Return the [X, Y] coordinate for the center point of the cell that contains the specified text.  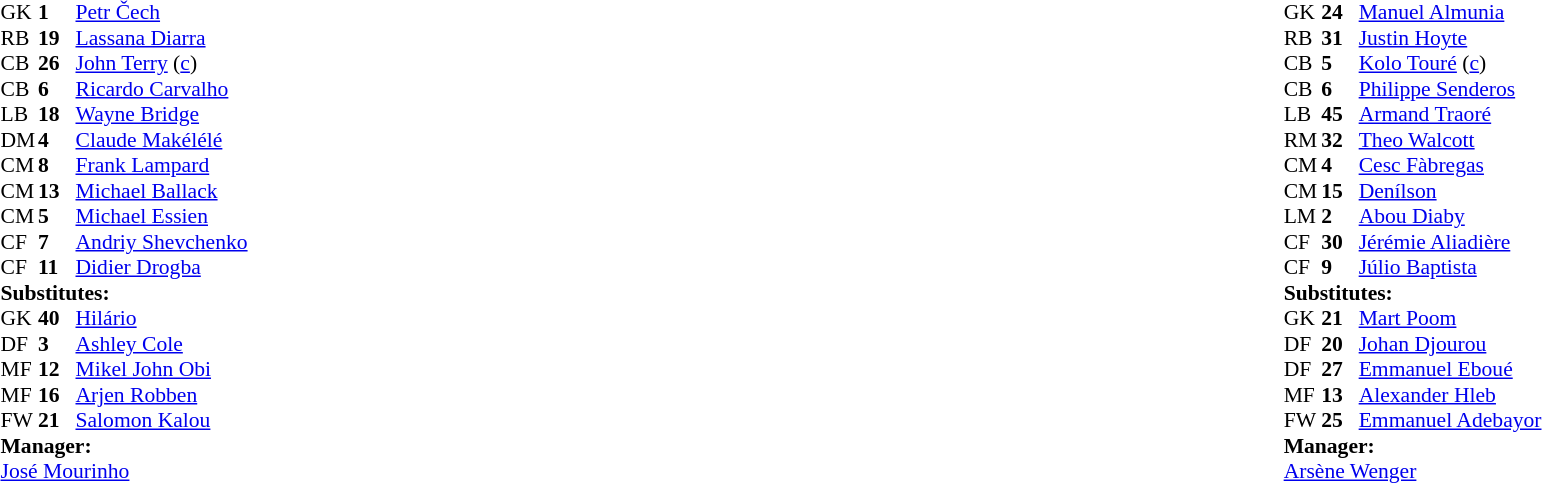
John Terry (c) [162, 63]
32 [1340, 140]
31 [1340, 38]
16 [57, 395]
9 [1340, 267]
1 [57, 13]
11 [57, 267]
Lassana Diarra [162, 38]
LM [1303, 217]
3 [57, 344]
7 [57, 242]
45 [1340, 115]
Frank Lampard [162, 165]
Claude Makélélé [162, 140]
Michael Ballack [162, 191]
26 [57, 63]
20 [1340, 344]
Hilário [162, 319]
8 [57, 165]
40 [57, 319]
Substitutes: [124, 293]
Salomon Kalou [162, 421]
18 [57, 115]
27 [1340, 369]
25 [1340, 421]
Wayne Bridge [162, 115]
Andriy Shevchenko [162, 242]
Petr Čech [162, 13]
Manager: [124, 446]
19 [57, 38]
Ricardo Carvalho [162, 89]
15 [1340, 191]
Didier Drogba [162, 267]
Arjen Robben [162, 395]
30 [1340, 242]
RM [1303, 140]
Mikel John Obi [162, 369]
24 [1340, 13]
Ashley Cole [162, 344]
2 [1340, 217]
Michael Essien [162, 217]
DM [19, 140]
12 [57, 369]
